From the cell containing the given text, extract its center point as (x, y) coordinate. 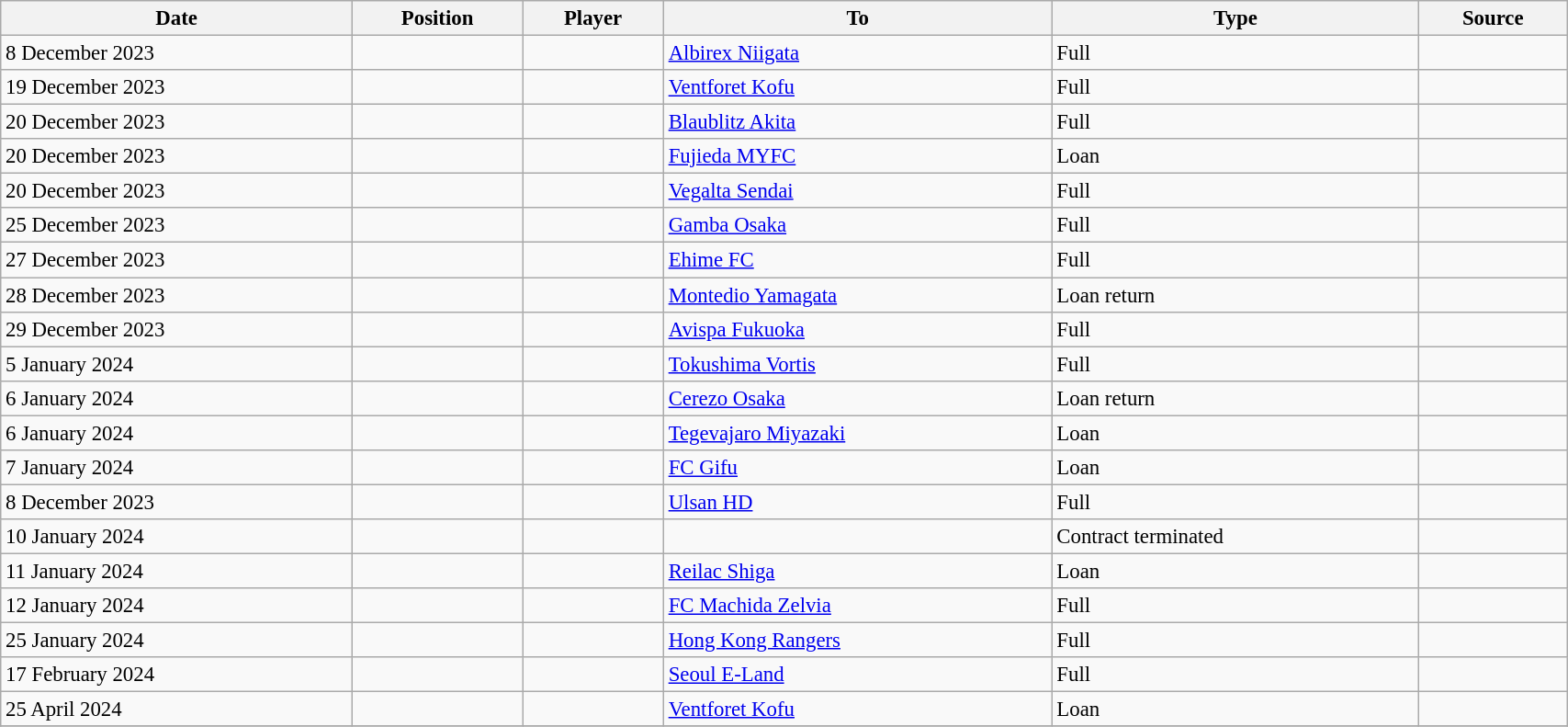
Blaublitz Akita (858, 122)
Type (1235, 18)
Source (1494, 18)
11 January 2024 (176, 571)
25 December 2023 (176, 225)
Montedio Yamagata (858, 295)
Gamba Osaka (858, 225)
Player (593, 18)
25 April 2024 (176, 710)
Ulsan HD (858, 502)
10 January 2024 (176, 537)
FC Gifu (858, 468)
17 February 2024 (176, 675)
19 December 2023 (176, 87)
Fujieda MYFC (858, 156)
Ehime FC (858, 260)
Tokushima Vortis (858, 364)
25 January 2024 (176, 641)
29 December 2023 (176, 329)
Cerezo Osaka (858, 398)
Reilac Shiga (858, 571)
5 January 2024 (176, 364)
Position (437, 18)
Tegevajaro Miyazaki (858, 433)
28 December 2023 (176, 295)
Vegalta Sendai (858, 191)
Hong Kong Rangers (858, 641)
Date (176, 18)
Contract terminated (1235, 537)
To (858, 18)
Avispa Fukuoka (858, 329)
12 January 2024 (176, 606)
Albirex Niigata (858, 53)
27 December 2023 (176, 260)
FC Machida Zelvia (858, 606)
Seoul E-Land (858, 675)
7 January 2024 (176, 468)
